Pinpoint the cell where the given text exists, returning its (x, y) midpoint coordinate. 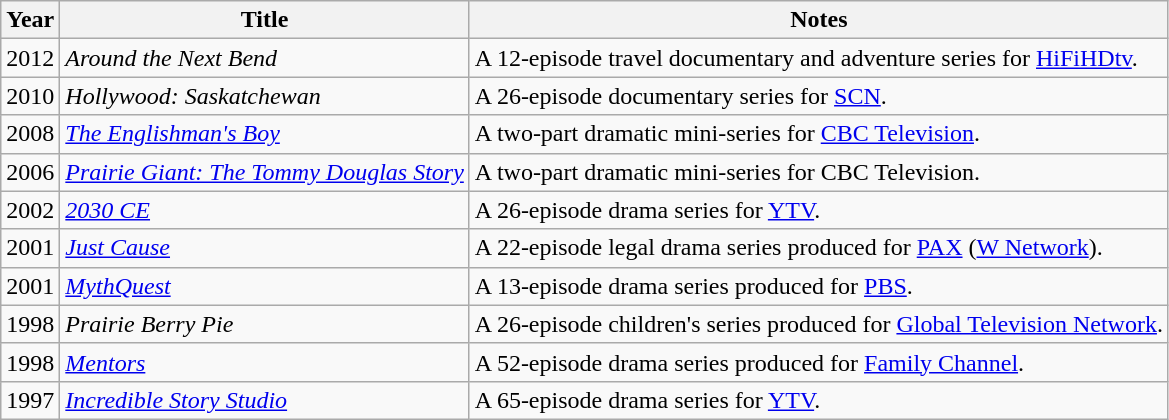
A 52-episode drama series produced for Family Channel. (818, 362)
A 22-episode legal drama series produced for PAX (W Network). (818, 248)
2006 (30, 172)
1997 (30, 400)
2012 (30, 58)
Year (30, 20)
Hollywood: Saskatchewan (265, 96)
A 13-episode drama series produced for PBS. (818, 286)
The Englishman's Boy (265, 134)
Prairie Giant: The Tommy Douglas Story (265, 172)
2030 CE (265, 210)
Title (265, 20)
A 26-episode drama series for YTV. (818, 210)
MythQuest (265, 286)
2002 (30, 210)
A 26-episode children's series produced for Global Television Network. (818, 324)
Incredible Story Studio (265, 400)
Mentors (265, 362)
A 12-episode travel documentary and adventure series for HiFiHDtv. (818, 58)
Prairie Berry Pie (265, 324)
2008 (30, 134)
Just Cause (265, 248)
2010 (30, 96)
A 26-episode documentary series for SCN. (818, 96)
A 65-episode drama series for YTV. (818, 400)
Notes (818, 20)
Around the Next Bend (265, 58)
